Return [x, y] of the center of cell containing provided text 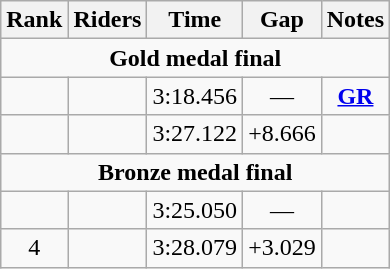
3:25.050 [195, 210]
Notes [355, 20]
Gold medal final [196, 58]
Riders [108, 20]
3:18.456 [195, 96]
Gap [282, 20]
Time [195, 20]
3:28.079 [195, 248]
Rank [34, 20]
GR [355, 96]
3:27.122 [195, 134]
+3.029 [282, 248]
4 [34, 248]
Bronze medal final [196, 172]
+8.666 [282, 134]
